Search for the cell housing the specified text and yield its [X, Y] center coordinate. 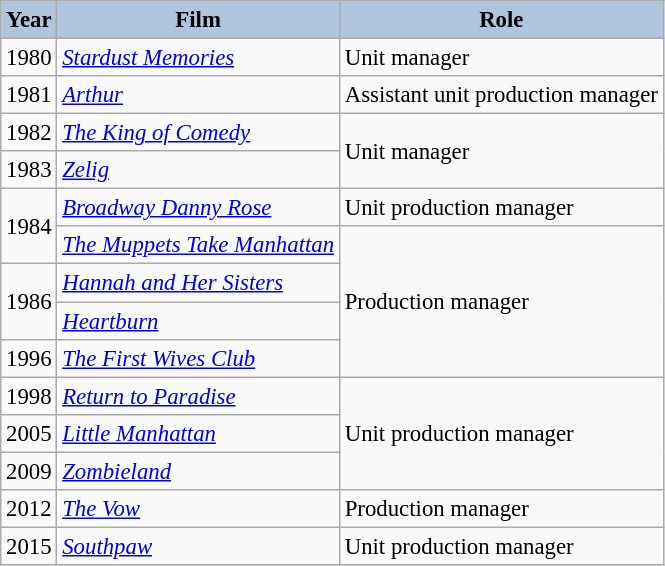
Return to Paradise [198, 396]
2005 [29, 433]
1983 [29, 170]
Broadway Danny Rose [198, 208]
The Vow [198, 509]
Southpaw [198, 546]
2012 [29, 509]
Role [501, 20]
1986 [29, 302]
1981 [29, 95]
Heartburn [198, 321]
Zelig [198, 170]
1996 [29, 358]
2009 [29, 471]
Film [198, 20]
Assistant unit production manager [501, 95]
1980 [29, 58]
1984 [29, 226]
Zombieland [198, 471]
Little Manhattan [198, 433]
The First Wives Club [198, 358]
Year [29, 20]
2015 [29, 546]
The Muppets Take Manhattan [198, 245]
Stardust Memories [198, 58]
The King of Comedy [198, 133]
1998 [29, 396]
Arthur [198, 95]
Hannah and Her Sisters [198, 283]
1982 [29, 133]
